Capture the cell that displays the provided text and extract its [X, Y] central coordinate. 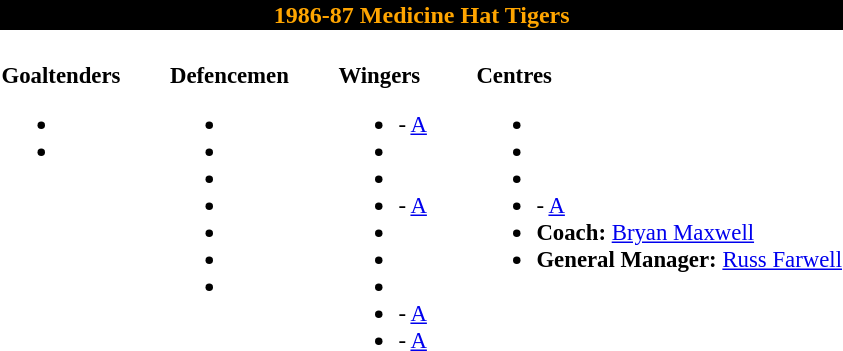
1986-87 Medicine Hat Tigers [422, 15]
